For the text-containing cell, return its midpoint in [x, y] coordinate format. 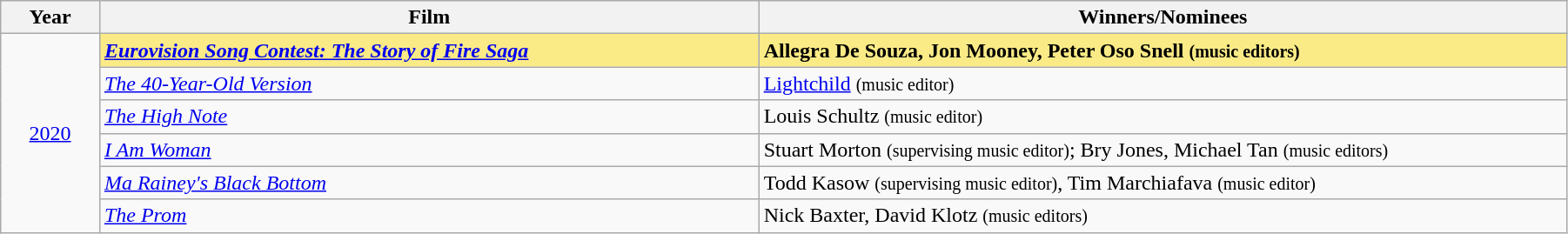
The Prom [429, 216]
2020 [50, 133]
Eurovision Song Contest: The Story of Fire Saga [429, 50]
Year [50, 17]
Louis Schultz (music editor) [1163, 117]
The 40-Year-Old Version [429, 84]
Stuart Morton (supervising music editor); Bry Jones, Michael Tan (music editors) [1163, 150]
I Am Woman [429, 150]
Film [429, 17]
Allegra De Souza, Jon Mooney, Peter Oso Snell (music editors) [1163, 50]
Lightchild (music editor) [1163, 84]
Nick Baxter, David Klotz (music editors) [1163, 216]
The High Note [429, 117]
Ma Rainey's Black Bottom [429, 183]
Winners/Nominees [1163, 17]
Todd Kasow (supervising music editor), Tim Marchiafava (music editor) [1163, 183]
